Find where the given text appears and provide that cell's center as [x, y] coordinate. 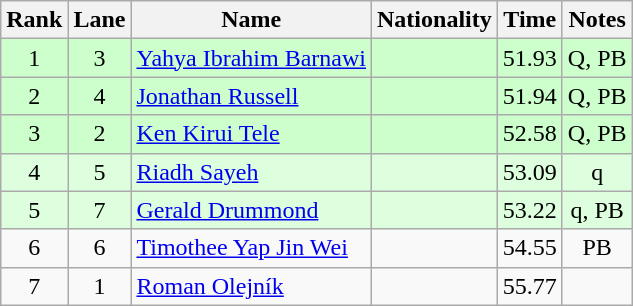
51.94 [530, 96]
52.58 [530, 134]
q [597, 172]
53.09 [530, 172]
Nationality [435, 20]
Gerald Drummond [252, 210]
Timothee Yap Jin Wei [252, 248]
55.77 [530, 286]
Notes [597, 20]
Rank [34, 20]
Riadh Sayeh [252, 172]
Jonathan Russell [252, 96]
Yahya Ibrahim Barnawi [252, 58]
PB [597, 248]
54.55 [530, 248]
53.22 [530, 210]
Time [530, 20]
Name [252, 20]
Roman Olejník [252, 286]
Ken Kirui Tele [252, 134]
q, PB [597, 210]
Lane [100, 20]
51.93 [530, 58]
